Return (x, y) of the center of cell containing provided text 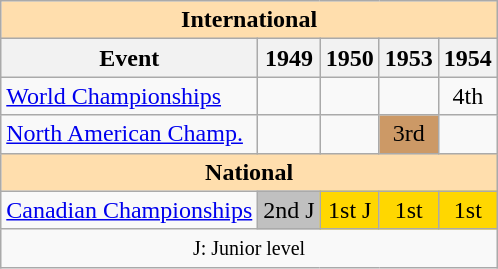
1954 (468, 58)
World Championships (130, 96)
4th (468, 96)
International (250, 20)
Canadian Championships (130, 210)
North American Champ. (130, 134)
3rd (408, 134)
National (250, 172)
1953 (408, 58)
1950 (350, 58)
1949 (289, 58)
2nd J (289, 210)
Event (130, 58)
1st J (350, 210)
J: Junior level (250, 248)
